Return the [X, Y] coordinate for the center point of the cell that contains the specified text.  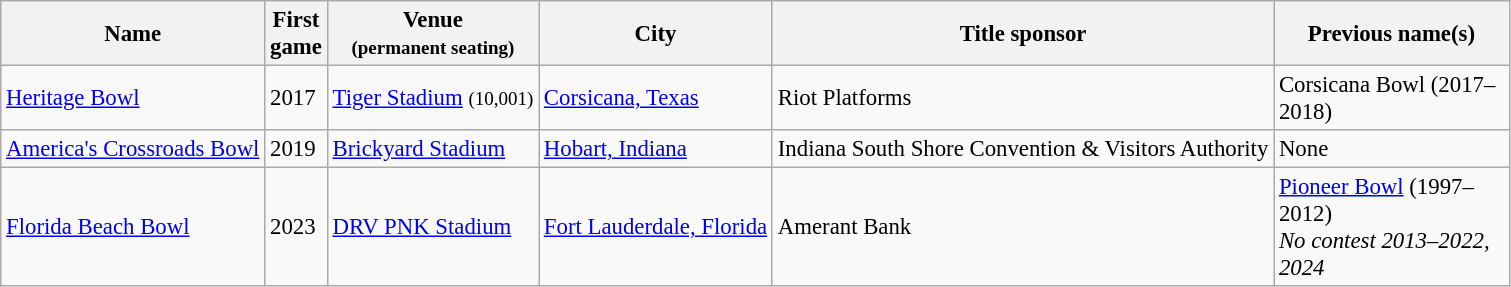
Tiger Stadium (10,001) [432, 98]
Corsicana, Texas [656, 98]
Name [133, 34]
None [1392, 149]
DRV PNK Stadium [432, 228]
Firstgame [296, 34]
2023 [296, 228]
Indiana South Shore Convention & Visitors Authority [1022, 149]
Pioneer Bowl (1997–2012)No contest 2013–2022, 2024 [1392, 228]
Brickyard Stadium [432, 149]
City [656, 34]
America's Crossroads Bowl [133, 149]
Florida Beach Bowl [133, 228]
Riot Platforms [1022, 98]
Title sponsor [1022, 34]
Hobart, Indiana [656, 149]
Previous name(s) [1392, 34]
Fort Lauderdale, Florida [656, 228]
Corsicana Bowl (2017–2018) [1392, 98]
2017 [296, 98]
2019 [296, 149]
Amerant Bank [1022, 228]
Heritage Bowl [133, 98]
Venue(permanent seating) [432, 34]
